Pinpoint the cell where the given text exists, returning its (X, Y) midpoint coordinate. 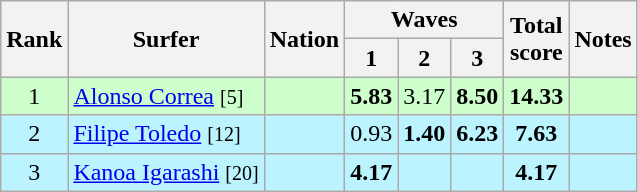
Notes (603, 39)
Surfer (166, 39)
Totalscore (536, 39)
0.93 (372, 134)
3.17 (424, 96)
Kanoa Igarashi [20] (166, 172)
Alonso Correa [5] (166, 96)
8.50 (478, 96)
5.83 (372, 96)
Nation (304, 39)
6.23 (478, 134)
Filipe Toledo [12] (166, 134)
14.33 (536, 96)
1.40 (424, 134)
Rank (34, 39)
Waves (424, 20)
7.63 (536, 134)
